Return (X, Y) of the center of cell containing provided text 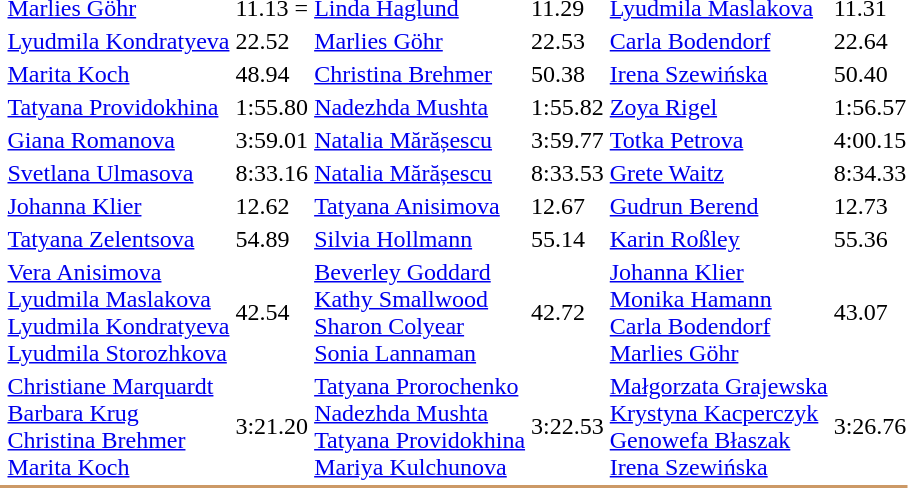
1:55.82 (568, 107)
42.54 (272, 312)
Silvia Hollmann (420, 239)
3:26.76 (870, 426)
Karin Roßley (718, 239)
Gudrun Berend (718, 206)
Tatyana Zelentsova (118, 239)
1:55.80 (272, 107)
Svetlana Ulmasova (118, 173)
Irena Szewińska (718, 74)
Christina Brehmer (420, 74)
Zoya Rigel (718, 107)
4:00.15 (870, 140)
12.73 (870, 206)
3:59.01 (272, 140)
50.40 (870, 74)
Vera Anisimova Lyudmila Maslakova Lyudmila Kondratyeva Lyudmila Storozhkova (118, 312)
Tatyana Providokhina (118, 107)
22.64 (870, 41)
48.94 (272, 74)
55.36 (870, 239)
22.53 (568, 41)
1:56.57 (870, 107)
3:59.77 (568, 140)
43.07 (870, 312)
Carla Bodendorf (718, 41)
Tatyana Prorochenko Nadezhda Mushta Tatyana Providokhina Mariya Kulchunova (420, 426)
3:21.20 (272, 426)
Beverley Goddard Kathy Smallwood Sharon Colyear Sonia Lannaman (420, 312)
Tatyana Anisimova (420, 206)
Lyudmila Kondratyeva (118, 41)
Grete Waitz (718, 173)
8:33.16 (272, 173)
12.62 (272, 206)
54.89 (272, 239)
12.67 (568, 206)
Johanna Klier (118, 206)
8:33.53 (568, 173)
42.72 (568, 312)
Marlies Göhr (420, 41)
3:22.53 (568, 426)
Johanna Klier Monika Hamann Carla Bodendorf Marlies Göhr (718, 312)
22.52 (272, 41)
Nadezhda Mushta (420, 107)
Marita Koch (118, 74)
Totka Petrova (718, 140)
Giana Romanova (118, 140)
Małgorzata Grajewska Krystyna Kacperczyk Genowefa Błaszak Irena Szewińska (718, 426)
Christiane Marquardt Barbara Krug Christina Brehmer Marita Koch (118, 426)
8:34.33 (870, 173)
55.14 (568, 239)
50.38 (568, 74)
